For the text-containing cell, return its midpoint in (x, y) coordinate format. 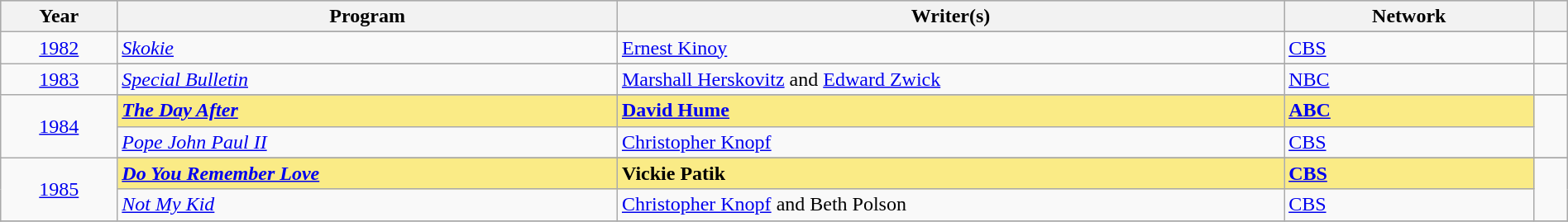
Special Bulletin (367, 79)
Year (60, 17)
1983 (60, 79)
Vickie Patik (950, 173)
1985 (60, 189)
Christopher Knopf (950, 142)
Pope John Paul II (367, 142)
Not My Kid (367, 205)
1982 (60, 48)
Christopher Knopf and Beth Polson (950, 205)
Writer(s) (950, 17)
David Hume (950, 111)
Do You Remember Love (367, 173)
Ernest Kinoy (950, 48)
Network (1409, 17)
Marshall Herskovitz and Edward Zwick (950, 79)
The Day After (367, 111)
Skokie (367, 48)
Program (367, 17)
ABC (1409, 111)
1984 (60, 126)
NBC (1409, 79)
